Find where the given text appears and provide that cell's center as (x, y) coordinate. 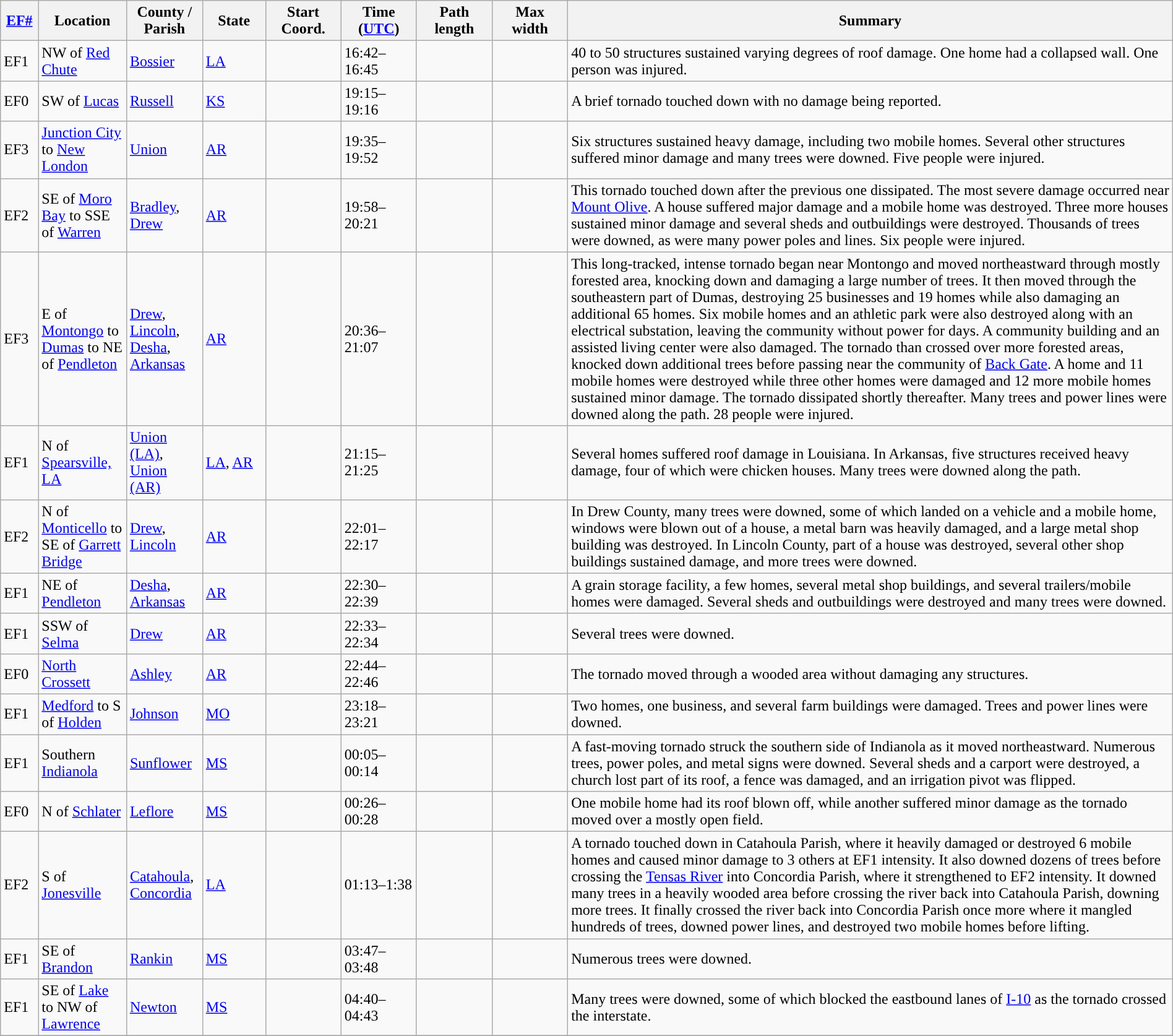
Leflore (165, 812)
SE of Lake to NW of Lawrence (83, 1008)
Location (83, 21)
North Crossett (83, 673)
Two homes, one business, and several farm buildings were damaged. Trees and power lines were downed. (870, 714)
Rankin (165, 959)
N of Schlater (83, 812)
Union (LA), Union (AR) (165, 463)
The tornado moved through a wooded area without damaging any structures. (870, 673)
20:36–21:07 (379, 339)
LA, AR (234, 463)
NE of Pendleton (83, 593)
00:26–00:28 (379, 812)
Start Coord. (303, 21)
Johnson (165, 714)
21:15–21:25 (379, 463)
19:15–19:16 (379, 101)
Junction City to New London (83, 150)
S of Jonesville (83, 885)
A brief tornado touched down with no damage being reported. (870, 101)
Summary (870, 21)
40 to 50 structures sustained varying degrees of roof damage. One home had a collapsed wall. One person was injured. (870, 61)
Medford to S of Holden (83, 714)
Sunflower (165, 762)
Max width (530, 21)
SW of Lucas (83, 101)
Many trees were downed, some of which blocked the eastbound lanes of I-10 as the tornado crossed the interstate. (870, 1008)
KS (234, 101)
Catahoula, Concordia (165, 885)
SSW of Selma (83, 634)
04:40–04:43 (379, 1008)
MO (234, 714)
Ashley (165, 673)
22:01–22:17 (379, 536)
23:18–23:21 (379, 714)
N of Spearsville, LA (83, 463)
22:33–22:34 (379, 634)
Drew, Lincoln (165, 536)
00:05–00:14 (379, 762)
EF# (20, 21)
01:13–1:38 (379, 885)
Russell (165, 101)
Southern Indianola (83, 762)
Newton (165, 1008)
One mobile home had its roof blown off, while another suffered minor damage as the tornado moved over a mostly open field. (870, 812)
Drew, Lincoln, Desha, Arkansas (165, 339)
N of Monticello to SE of Garrett Bridge (83, 536)
SE of Moro Bay to SSE of Warren (83, 215)
22:30–22:39 (379, 593)
Bradley, Drew (165, 215)
Desha, Arkansas (165, 593)
E of Montongo to Dumas to NE of Pendleton (83, 339)
19:35–19:52 (379, 150)
Drew (165, 634)
Time (UTC) (379, 21)
03:47–03:48 (379, 959)
Bossier (165, 61)
SE of Brandon (83, 959)
State (234, 21)
19:58–20:21 (379, 215)
Path length (454, 21)
NW of Red Chute (83, 61)
22:44–22:46 (379, 673)
Numerous trees were downed. (870, 959)
16:42–16:45 (379, 61)
Several trees were downed. (870, 634)
County / Parish (165, 21)
Union (165, 150)
